Capture the cell that displays the provided text and extract its (x, y) central coordinate. 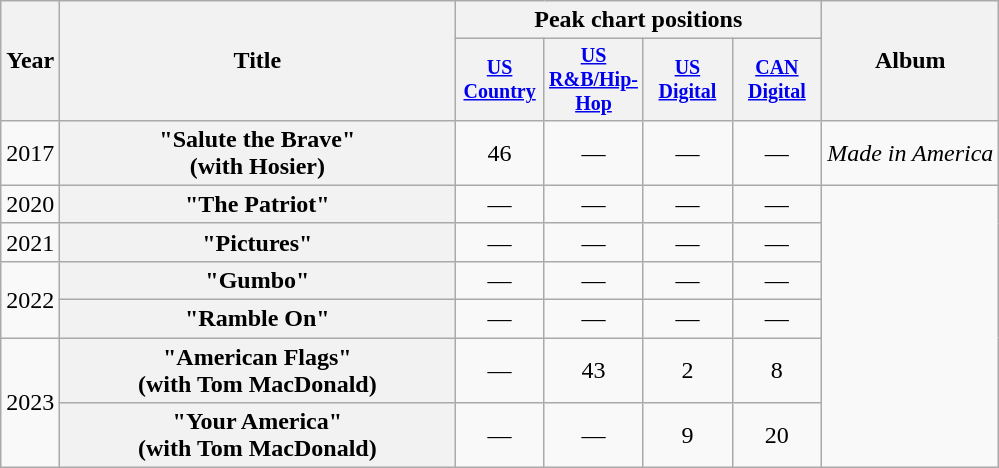
Peak chart positions (638, 20)
"Salute the Brave" (with Hosier) (258, 152)
2023 (30, 403)
2021 (30, 242)
2 (688, 370)
US R&B/Hip-Hop (593, 80)
46 (500, 152)
Year (30, 61)
"The Patriot" (258, 204)
US Country (500, 80)
20 (776, 436)
CAN Digital (776, 80)
2022 (30, 299)
9 (688, 436)
"Your America"(with Tom MacDonald) (258, 436)
8 (776, 370)
"Pictures" (258, 242)
"Gumbo" (258, 280)
US Digital (688, 80)
"Ramble On" (258, 319)
Album (910, 61)
43 (593, 370)
2017 (30, 152)
Made in America (910, 152)
Title (258, 61)
2020 (30, 204)
"American Flags" (with Tom MacDonald) (258, 370)
